Provide the [X, Y] coordinate of the cell's center where the given text is located.  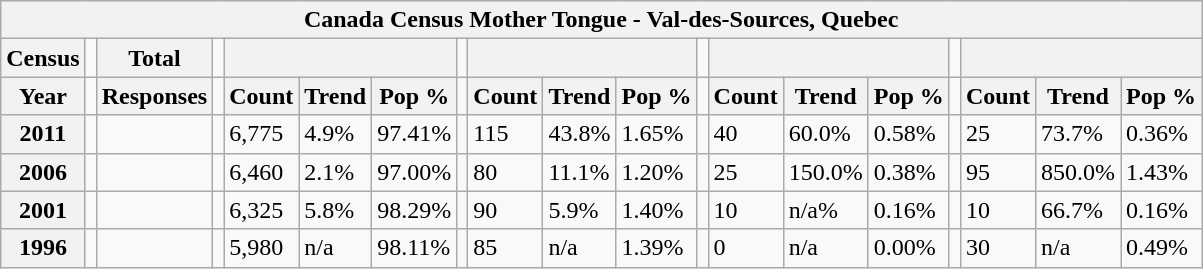
1996 [43, 248]
850.0% [1078, 172]
4.9% [336, 134]
5.9% [580, 210]
1.43% [1160, 172]
0.36% [1160, 134]
6,325 [262, 210]
2.1% [336, 172]
Canada Census Mother Tongue - Val-des-Sources, Quebec [602, 20]
Total [154, 58]
30 [998, 248]
Responses [154, 96]
150.0% [826, 172]
1.65% [656, 134]
1.40% [656, 210]
60.0% [826, 134]
6,460 [262, 172]
Census [43, 58]
95 [998, 172]
2001 [43, 210]
1.20% [656, 172]
97.41% [414, 134]
43.8% [580, 134]
97.00% [414, 172]
n/a% [826, 210]
2011 [43, 134]
85 [506, 248]
11.1% [580, 172]
0 [746, 248]
66.7% [1078, 210]
6,775 [262, 134]
0.49% [1160, 248]
0.38% [908, 172]
73.7% [1078, 134]
40 [746, 134]
90 [506, 210]
2006 [43, 172]
80 [506, 172]
0.58% [908, 134]
5.8% [336, 210]
Year [43, 96]
0.00% [908, 248]
98.11% [414, 248]
115 [506, 134]
1.39% [656, 248]
98.29% [414, 210]
5,980 [262, 248]
